Return the [x, y] coordinate for the center point of the cell that contains the specified text.  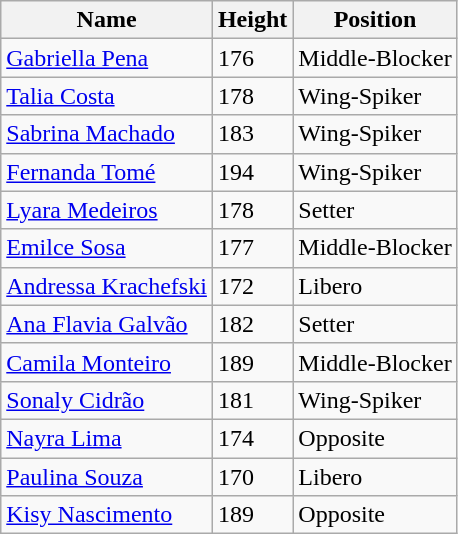
Gabriella Pena [107, 58]
Position [375, 20]
Paulina Souza [107, 477]
194 [252, 172]
182 [252, 324]
181 [252, 400]
170 [252, 477]
Lyara Medeiros [107, 210]
Height [252, 20]
183 [252, 134]
174 [252, 438]
176 [252, 58]
Andressa Krachefski [107, 286]
Sabrina Machado [107, 134]
177 [252, 248]
Emilce Sosa [107, 248]
Sonaly Cidrão [107, 400]
172 [252, 286]
Kisy Nascimento [107, 515]
Fernanda Tomé [107, 172]
Talia Costa [107, 96]
Name [107, 20]
Nayra Lima [107, 438]
Camila Monteiro [107, 362]
Ana Flavia Galvão [107, 324]
